Determine the [x, y] coordinate at the center of the cell enclosing the given text.  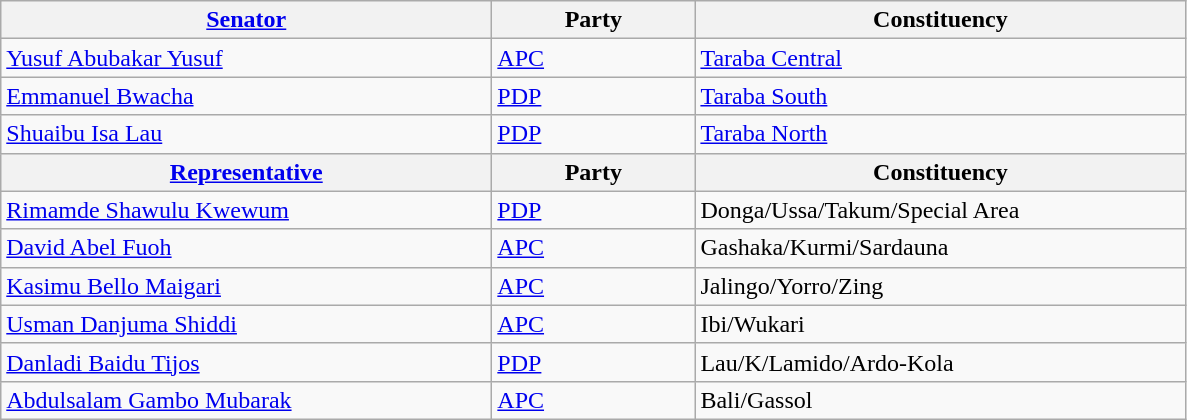
Lau/K/Lamido/Ardo-Kola [940, 362]
Danladi Baidu Tijos [246, 362]
Representative [246, 172]
Emmanuel Bwacha [246, 96]
Jalingo/Yorro/Zing [940, 286]
Taraba Central [940, 58]
Donga/Ussa/Takum/Special Area [940, 210]
Taraba South [940, 96]
Gashaka/Kurmi/Sardauna [940, 248]
Taraba North [940, 134]
Yusuf Abubakar Yusuf [246, 58]
Rimamde Shawulu Kwewum [246, 210]
Usman Danjuma Shiddi [246, 324]
Shuaibu Isa Lau [246, 134]
Abdulsalam Gambo Mubarak [246, 400]
Senator [246, 20]
Bali/Gassol [940, 400]
Kasimu Bello Maigari [246, 286]
Ibi/Wukari [940, 324]
David Abel Fuoh [246, 248]
